Scan for the cell matching the given text and deliver its (x, y) coordinate at center. 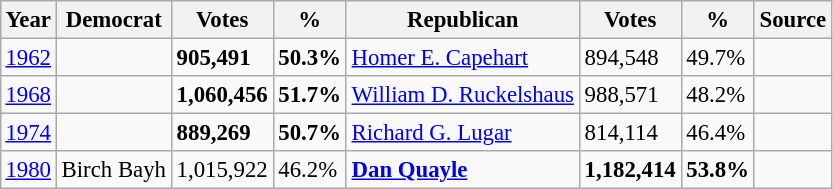
1962 (28, 57)
Source (792, 20)
Year (28, 20)
46.2% (310, 170)
1,060,456 (222, 95)
Homer E. Capehart (462, 57)
50.7% (310, 133)
Republican (462, 20)
889,269 (222, 133)
1968 (28, 95)
1974 (28, 133)
Dan Quayle (462, 170)
William D. Ruckelshaus (462, 95)
988,571 (630, 95)
46.4% (718, 133)
Birch Bayh (114, 170)
Democrat (114, 20)
1,015,922 (222, 170)
814,114 (630, 133)
894,548 (630, 57)
50.3% (310, 57)
49.7% (718, 57)
48.2% (718, 95)
905,491 (222, 57)
1,182,414 (630, 170)
53.8% (718, 170)
1980 (28, 170)
Richard G. Lugar (462, 133)
51.7% (310, 95)
